Determine the [x, y] coordinate at the center of the cell enclosing the given text.  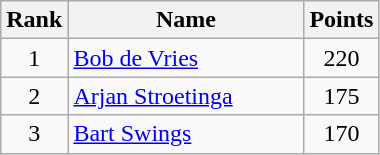
Rank [34, 20]
170 [342, 134]
Arjan Stroetinga [186, 96]
2 [34, 96]
Bob de Vries [186, 58]
Bart Swings [186, 134]
220 [342, 58]
1 [34, 58]
Name [186, 20]
175 [342, 96]
Points [342, 20]
3 [34, 134]
